Locate the cell with the specified text and output its (x, y) center coordinate. 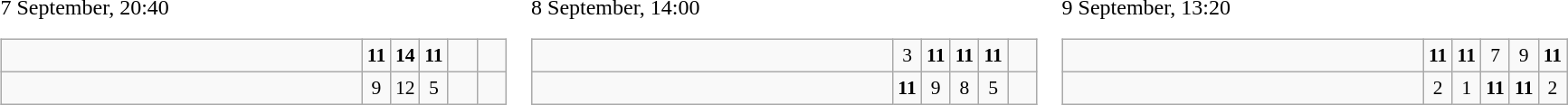
3 (908, 56)
12 (405, 88)
7 (1496, 56)
8 (965, 88)
1 (1467, 88)
14 (405, 56)
